Locate the cell with the specified text and output its (x, y) center coordinate. 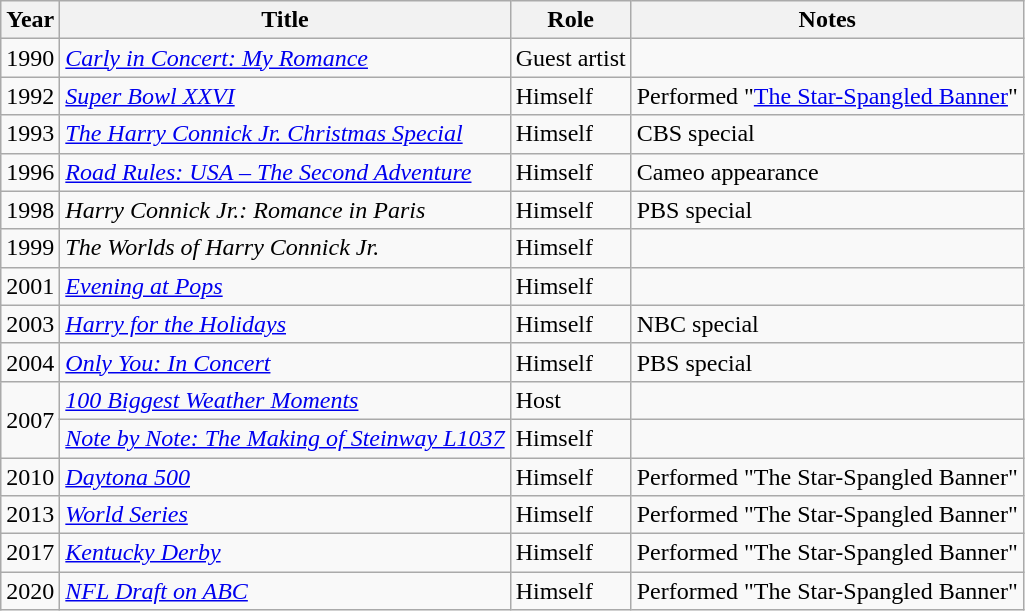
1999 (30, 248)
Daytona 500 (285, 477)
1990 (30, 58)
Evening at Pops (285, 286)
Year (30, 20)
The Harry Connick Jr. Christmas Special (285, 134)
Only You: In Concert (285, 362)
World Series (285, 515)
NFL Draft on ABC (285, 591)
CBS special (827, 134)
2010 (30, 477)
Harry Connick Jr.: Romance in Paris (285, 210)
Carly in Concert: My Romance (285, 58)
Notes (827, 20)
Title (285, 20)
Role (570, 20)
The Worlds of Harry Connick Jr. (285, 248)
Super Bowl XXVI (285, 96)
2013 (30, 515)
Road Rules: USA – The Second Adventure (285, 172)
Harry for the Holidays (285, 324)
NBC special (827, 324)
Kentucky Derby (285, 553)
2001 (30, 286)
2017 (30, 553)
1992 (30, 96)
2007 (30, 419)
100 Biggest Weather Moments (285, 400)
1998 (30, 210)
Host (570, 400)
Guest artist (570, 58)
1996 (30, 172)
Note by Note: The Making of Steinway L1037 (285, 438)
2020 (30, 591)
Cameo appearance (827, 172)
2003 (30, 324)
2004 (30, 362)
1993 (30, 134)
